Capture the cell that displays the provided text and extract its (X, Y) central coordinate. 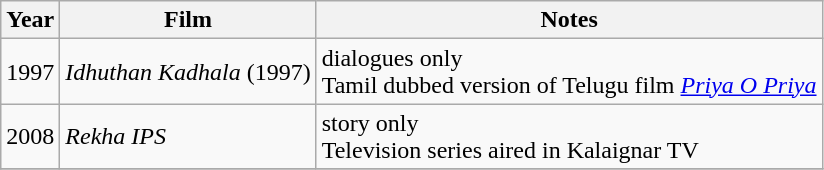
story onlyTelevision series aired in Kalaignar TV (569, 136)
Year (30, 20)
Rekha IPS (188, 136)
Film (188, 20)
dialogues onlyTamil dubbed version of Telugu film Priya O Priya (569, 72)
2008 (30, 136)
Notes (569, 20)
Idhuthan Kadhala (1997) (188, 72)
1997 (30, 72)
